Return [x, y] of the center of cell containing provided text 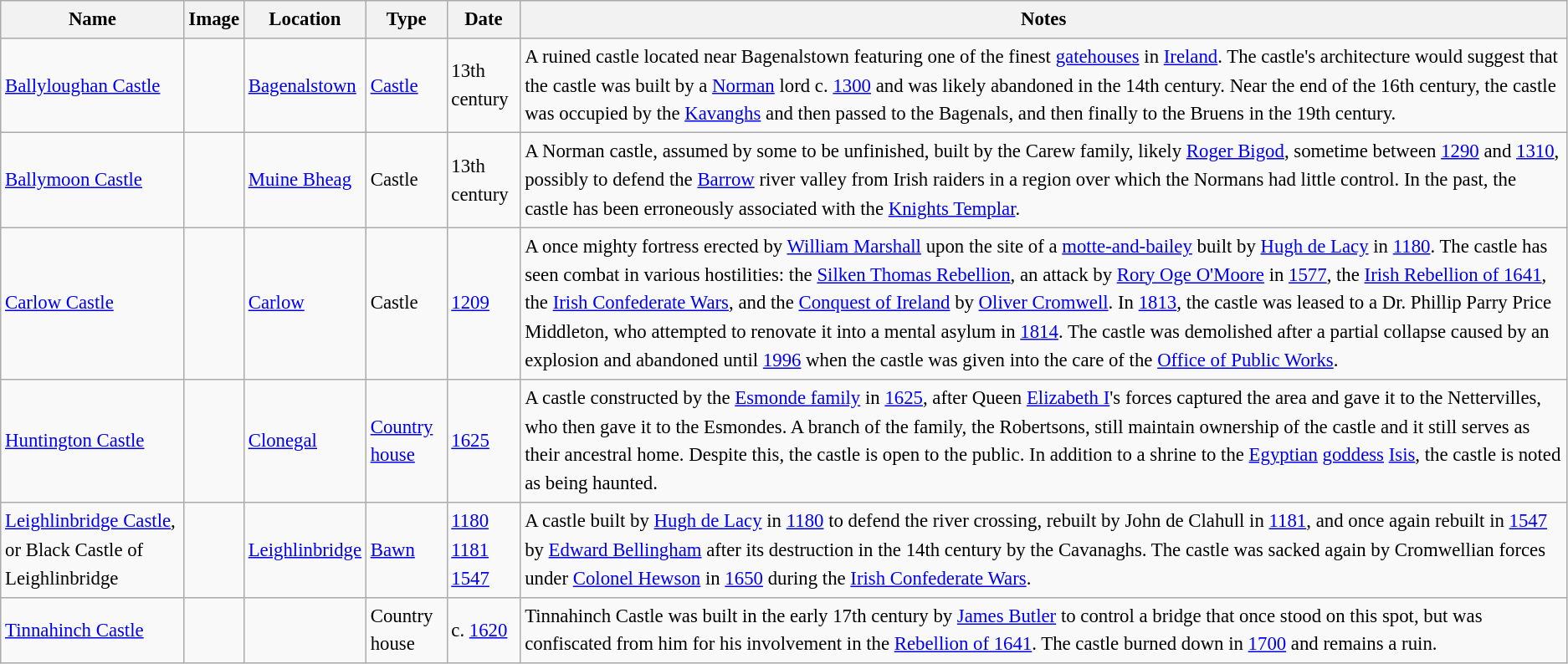
Name [92, 20]
Type [407, 20]
Leighlinbridge Castle, or Black Castle of Leighlinbridge [92, 550]
1209 [484, 304]
Carlow Castle [92, 304]
Huntington Castle [92, 442]
118011811547 [484, 550]
c. 1620 [484, 631]
1625 [484, 442]
Muine Bheag [305, 181]
Ballymoon Castle [92, 181]
Clonegal [305, 442]
Tinnahinch Castle [92, 631]
Notes [1044, 20]
Bawn [407, 550]
Leighlinbridge [305, 550]
Carlow [305, 304]
Image [214, 20]
Bagenalstown [305, 85]
Ballyloughan Castle [92, 85]
Location [305, 20]
Date [484, 20]
